Detect which cell encompasses the target text, then output its (X, Y) center coordinate. 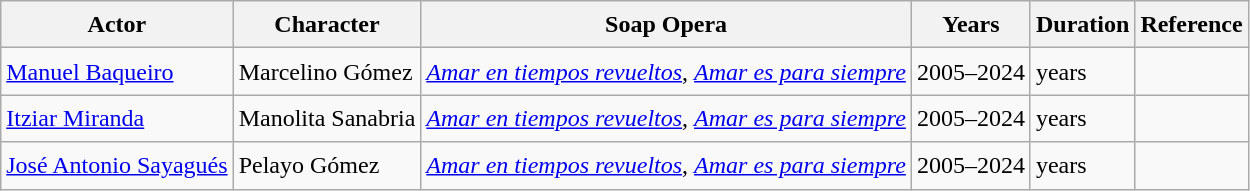
Itziar Miranda (117, 118)
Marcelino Gómez (327, 72)
Manolita Sanabria (327, 118)
Character (327, 24)
Pelayo Gómez (327, 166)
Actor (117, 24)
Duration (1082, 24)
Soap Opera (666, 24)
Manuel Baqueiro (117, 72)
Reference (1192, 24)
José Antonio Sayagués (117, 166)
Years (970, 24)
